Find where the given text appears and provide that cell's center as (x, y) coordinate. 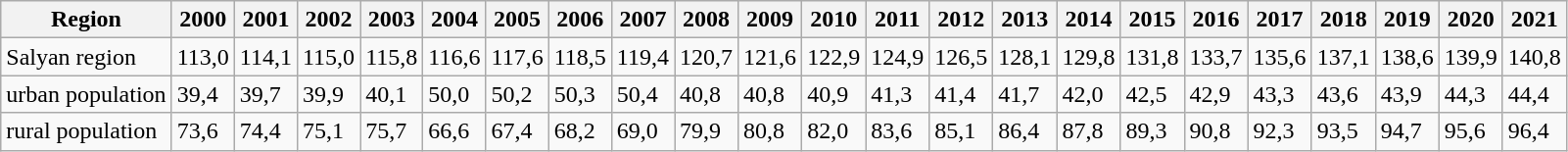
41,3 (897, 94)
2005 (517, 20)
75,1 (328, 131)
50,2 (517, 94)
2004 (454, 20)
2002 (328, 20)
50,3 (580, 94)
2014 (1089, 20)
2021 (1534, 20)
43,3 (1279, 94)
120,7 (705, 57)
urban population (86, 94)
44,4 (1534, 94)
121,6 (770, 57)
2020 (1471, 20)
rural population (86, 131)
2017 (1279, 20)
41,4 (962, 94)
122,9 (834, 57)
86,4 (1024, 131)
114,1 (265, 57)
68,2 (580, 131)
2015 (1152, 20)
115,0 (328, 57)
117,6 (517, 57)
80,8 (770, 131)
39,9 (328, 94)
39,4 (203, 94)
96,4 (1534, 131)
2000 (203, 20)
40,9 (834, 94)
129,8 (1089, 57)
2016 (1216, 20)
2011 (897, 20)
Region (86, 20)
85,1 (962, 131)
87,8 (1089, 131)
113,0 (203, 57)
67,4 (517, 131)
43,9 (1406, 94)
2003 (392, 20)
2010 (834, 20)
83,6 (897, 131)
89,3 (1152, 131)
118,5 (580, 57)
128,1 (1024, 57)
126,5 (962, 57)
41,7 (1024, 94)
42,9 (1216, 94)
74,4 (265, 131)
44,3 (1471, 94)
40,1 (392, 94)
140,8 (1534, 57)
138,6 (1406, 57)
124,9 (897, 57)
2009 (770, 20)
93,5 (1344, 131)
43,6 (1344, 94)
42,0 (1089, 94)
92,3 (1279, 131)
139,9 (1471, 57)
79,9 (705, 131)
50,4 (642, 94)
73,6 (203, 131)
94,7 (1406, 131)
69,0 (642, 131)
66,6 (454, 131)
133,7 (1216, 57)
90,8 (1216, 131)
82,0 (834, 131)
135,6 (1279, 57)
116,6 (454, 57)
95,6 (1471, 131)
2018 (1344, 20)
39,7 (265, 94)
Salyan region (86, 57)
42,5 (1152, 94)
137,1 (1344, 57)
131,8 (1152, 57)
2008 (705, 20)
2012 (962, 20)
2001 (265, 20)
2007 (642, 20)
75,7 (392, 131)
115,8 (392, 57)
119,4 (642, 57)
2006 (580, 20)
50,0 (454, 94)
2019 (1406, 20)
2013 (1024, 20)
